Output the (x, y) coordinate of the center of the cell containing the given text.  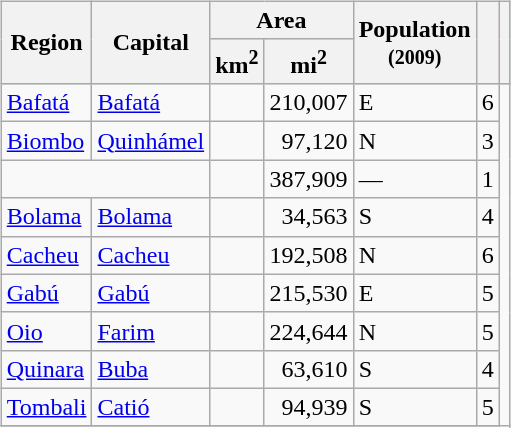
94,939 (308, 407)
Tombali (46, 407)
Buba (151, 369)
Farim (151, 331)
97,120 (308, 141)
Population (2009) (414, 42)
Oio (46, 331)
Capital (151, 42)
1 (488, 179)
— (414, 179)
km2 (237, 62)
Quinhámel (151, 141)
192,508 (308, 255)
63,610 (308, 369)
mi2 (308, 62)
3 (488, 141)
224,644 (308, 331)
Biombo (46, 141)
34,563 (308, 217)
Catió (151, 407)
215,530 (308, 293)
Region (46, 42)
Area (282, 20)
210,007 (308, 103)
Quinara (46, 369)
387,909 (308, 179)
